Determine the (X, Y) coordinate at the center of the cell enclosing the given text.  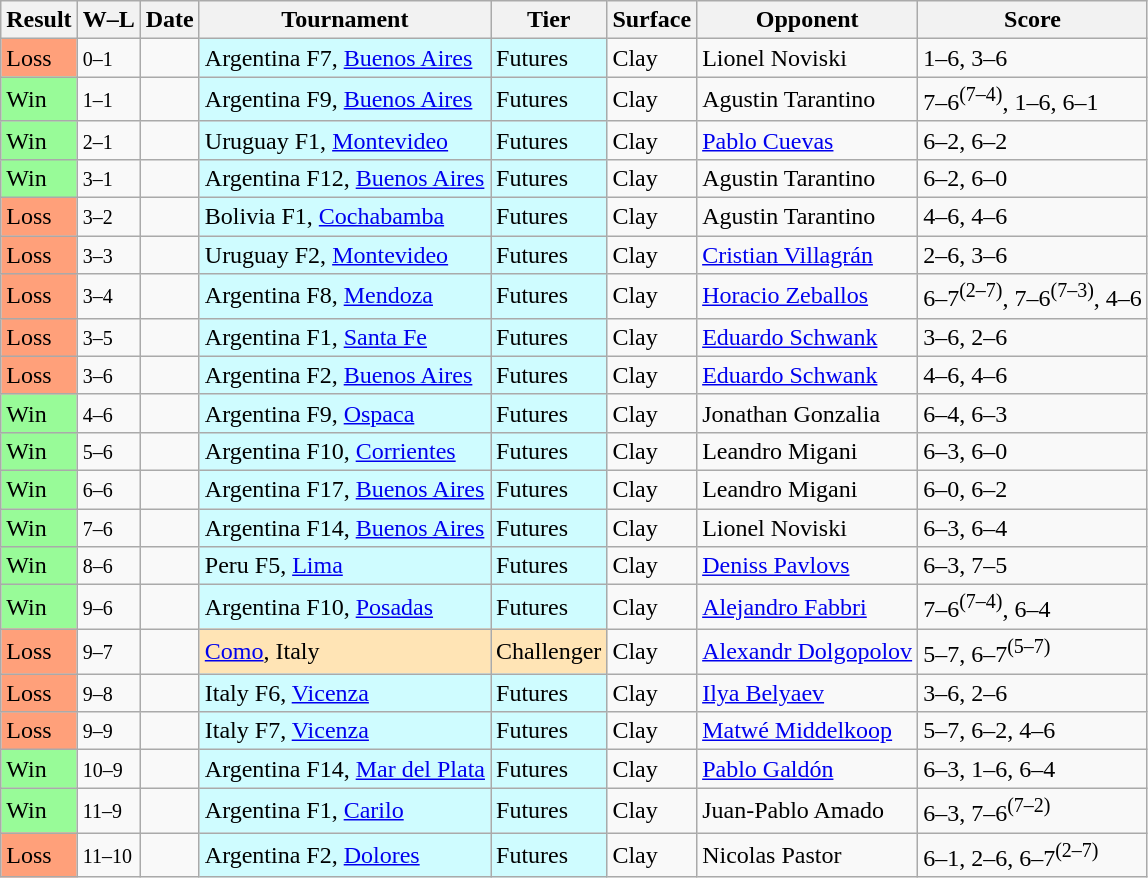
2–6, 3–6 (1033, 255)
Argentina F9, Ospaca (344, 413)
Date (170, 20)
Argentina F14, Mar del Plata (344, 769)
6–6 (108, 489)
Jonathan Gonzalia (808, 413)
Horacio Zeballos (808, 296)
Result (39, 20)
8–6 (108, 566)
1–1 (108, 100)
Cristian Villagrán (808, 255)
Peru F5, Lima (344, 566)
6–3, 6–4 (1033, 528)
Opponent (808, 20)
Como, Italy (344, 652)
Argentina F9, Buenos Aires (344, 100)
Nicolas Pastor (808, 856)
2–1 (108, 140)
Argentina F1, Carilo (344, 810)
6–3, 7–5 (1033, 566)
Uruguay F1, Montevideo (344, 140)
Argentina F1, Santa Fe (344, 337)
Alexandr Dolgopolov (808, 652)
Argentina F2, Dolores (344, 856)
6–0, 6–2 (1033, 489)
Pablo Cuevas (808, 140)
3–1 (108, 178)
Argentina F7, Buenos Aires (344, 58)
6–7(2–7), 7–6(7–3), 4–6 (1033, 296)
Uruguay F2, Montevideo (344, 255)
6–1, 2–6, 6–7(2–7) (1033, 856)
Argentina F10, Corrientes (344, 451)
3–4 (108, 296)
Ilya Belyaev (808, 693)
9–8 (108, 693)
Pablo Galdón (808, 769)
Argentina F10, Posadas (344, 608)
1–6, 3–6 (1033, 58)
0–1 (108, 58)
Juan-Pablo Amado (808, 810)
10–9 (108, 769)
Argentina F12, Buenos Aires (344, 178)
4–6 (108, 413)
Argentina F14, Buenos Aires (344, 528)
9–7 (108, 652)
6–4, 6–3 (1033, 413)
Alejandro Fabbri (808, 608)
Matwé Middelkoop (808, 731)
6–3, 6–0 (1033, 451)
Tournament (344, 20)
Deniss Pavlovs (808, 566)
Argentina F2, Buenos Aires (344, 375)
6–3, 7–6(7–2) (1033, 810)
3–3 (108, 255)
9–6 (108, 608)
3–5 (108, 337)
5–7, 6–7(5–7) (1033, 652)
3–2 (108, 217)
5–6 (108, 451)
7–6 (108, 528)
7–6(7–4), 6–4 (1033, 608)
Italy F6, Vicenza (344, 693)
Tier (549, 20)
6–3, 1–6, 6–4 (1033, 769)
3–6 (108, 375)
7–6(7–4), 1–6, 6–1 (1033, 100)
Surface (652, 20)
6–2, 6–0 (1033, 178)
Argentina F17, Buenos Aires (344, 489)
11–10 (108, 856)
5–7, 6–2, 4–6 (1033, 731)
11–9 (108, 810)
Challenger (549, 652)
9–9 (108, 731)
Bolivia F1, Cochabamba (344, 217)
Argentina F8, Mendoza (344, 296)
Italy F7, Vicenza (344, 731)
W–L (108, 20)
6–2, 6–2 (1033, 140)
Score (1033, 20)
